For the text-containing cell, return its midpoint in [X, Y] coordinate format. 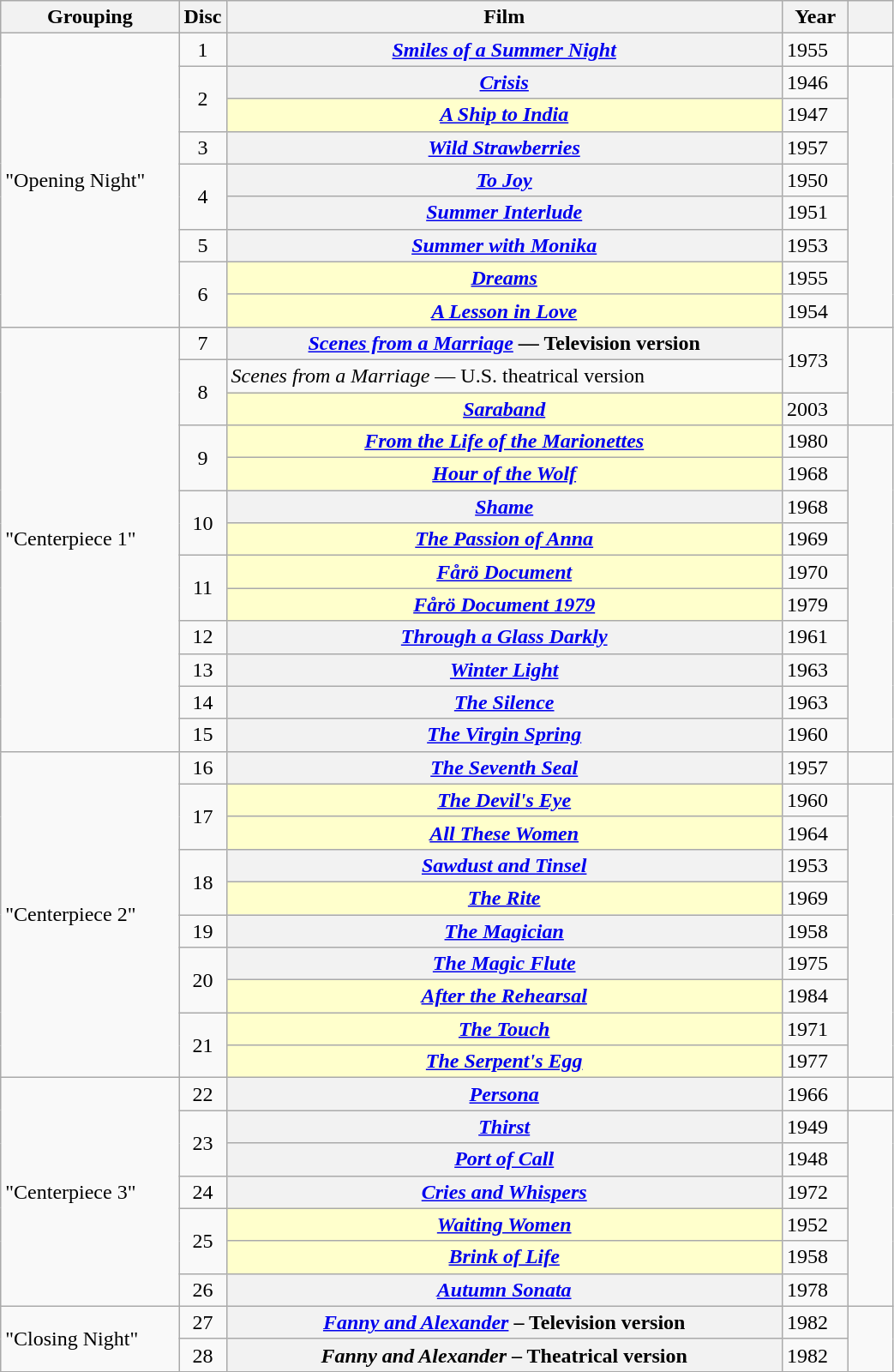
1950 [815, 180]
1961 [815, 637]
Grouping [90, 17]
7 [202, 343]
1 [202, 50]
11 [202, 588]
Scenes from a Marriage — Television version [504, 343]
1977 [815, 1062]
Port of Call [504, 1159]
2003 [815, 409]
12 [202, 637]
1952 [815, 1225]
6 [202, 294]
Shame [504, 507]
The Serpent's Egg [504, 1062]
The Silence [504, 702]
15 [202, 735]
23 [202, 1143]
A Lesson in Love [504, 310]
24 [202, 1192]
5 [202, 245]
Fårö Document 1979 [504, 605]
Summer with Monika [504, 245]
Fanny and Alexander – Television version [504, 1322]
Film [504, 17]
Crisis [504, 82]
1980 [815, 442]
Year [815, 17]
22 [202, 1094]
16 [202, 767]
26 [202, 1290]
4 [202, 196]
The Magic Flute [504, 964]
Smiles of a Summer Night [504, 50]
The Passion of Anna [504, 539]
18 [202, 882]
1975 [815, 964]
The Seventh Seal [504, 767]
Through a Glass Darkly [504, 637]
Fårö Document [504, 572]
2 [202, 99]
1971 [815, 1029]
1979 [815, 605]
1970 [815, 572]
9 [202, 458]
"Opening Night" [90, 180]
Sawdust and Tinsel [504, 865]
1954 [815, 310]
Fanny and Alexander – Theatrical version [504, 1355]
1973 [815, 359]
Persona [504, 1094]
25 [202, 1241]
To Joy [504, 180]
1972 [815, 1192]
10 [202, 523]
3 [202, 147]
After the Rehearsal [504, 996]
Saraband [504, 409]
Disc [202, 17]
Thirst [504, 1127]
1948 [815, 1159]
Winter Light [504, 670]
"Centerpiece 3" [90, 1192]
The Devil's Eye [504, 800]
13 [202, 670]
1951 [815, 213]
"Centerpiece 1" [90, 539]
1966 [815, 1094]
"Closing Night" [90, 1339]
A Ship to India [504, 115]
1984 [815, 996]
Autumn Sonata [504, 1290]
Waiting Women [504, 1225]
From the Life of the Marionettes [504, 442]
1949 [815, 1127]
Hour of the Wolf [504, 474]
The Rite [504, 898]
Brink of Life [504, 1257]
14 [202, 702]
The Touch [504, 1029]
"Centerpiece 2" [90, 914]
Scenes from a Marriage — U.S. theatrical version [504, 376]
27 [202, 1322]
Dreams [504, 278]
Summer Interlude [504, 213]
1964 [815, 833]
Wild Strawberries [504, 147]
The Magician [504, 930]
19 [202, 930]
8 [202, 392]
Cries and Whispers [504, 1192]
17 [202, 816]
1947 [815, 115]
28 [202, 1355]
All These Women [504, 833]
1978 [815, 1290]
1946 [815, 82]
20 [202, 980]
The Virgin Spring [504, 735]
21 [202, 1045]
